Identify which cell holds the provided text, then report its (x, y) central coordinate. 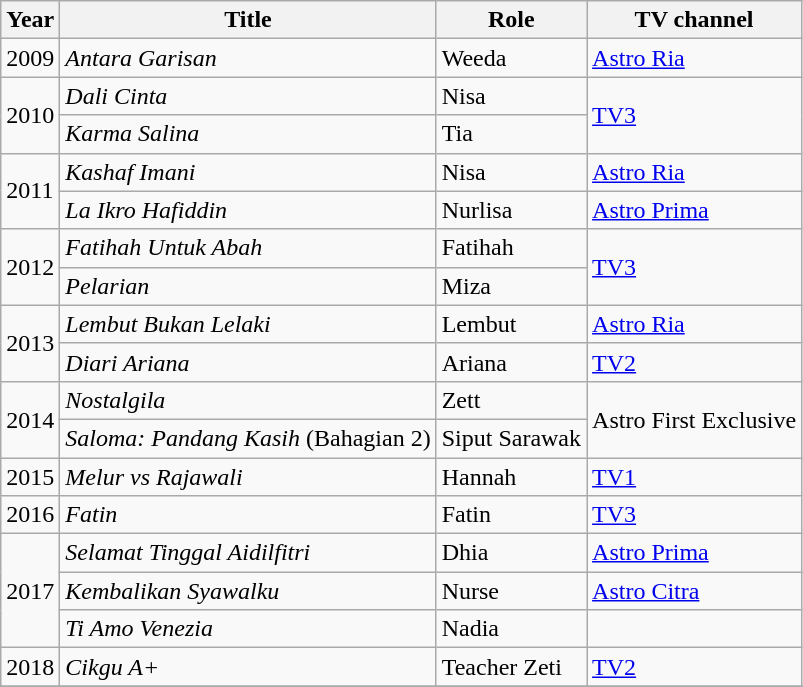
2014 (30, 419)
La Ikro Hafiddin (248, 210)
Hannah (511, 477)
Karma Salina (248, 134)
Title (248, 20)
2013 (30, 343)
Saloma: Pandang Kasih (Bahagian 2) (248, 438)
Kembalikan Syawalku (248, 591)
2017 (30, 591)
Role (511, 20)
Dali Cinta (248, 96)
2016 (30, 515)
2012 (30, 267)
2018 (30, 667)
Teacher Zeti (511, 667)
2015 (30, 477)
Weeda (511, 58)
Dhia (511, 553)
Nostalgila (248, 400)
Cikgu A+ (248, 667)
Selamat Tinggal Aidilfitri (248, 553)
Ti Amo Venezia (248, 629)
Nurlisa (511, 210)
Tia (511, 134)
Fatihah Untuk Abah (248, 248)
Ariana (511, 362)
Antara Garisan (248, 58)
TV1 (694, 477)
2009 (30, 58)
Fatihah (511, 248)
Nurse (511, 591)
Kashaf Imani (248, 172)
2011 (30, 191)
Zett (511, 400)
Astro Citra (694, 591)
Miza (511, 286)
Lembut Bukan Lelaki (248, 324)
Nadia (511, 629)
Diari Ariana (248, 362)
Astro First Exclusive (694, 419)
Pelarian (248, 286)
Siput Sarawak (511, 438)
Melur vs Rajawali (248, 477)
2010 (30, 115)
Year (30, 20)
Lembut (511, 324)
TV channel (694, 20)
